Scan for the cell matching the given text and deliver its [X, Y] coordinate at center. 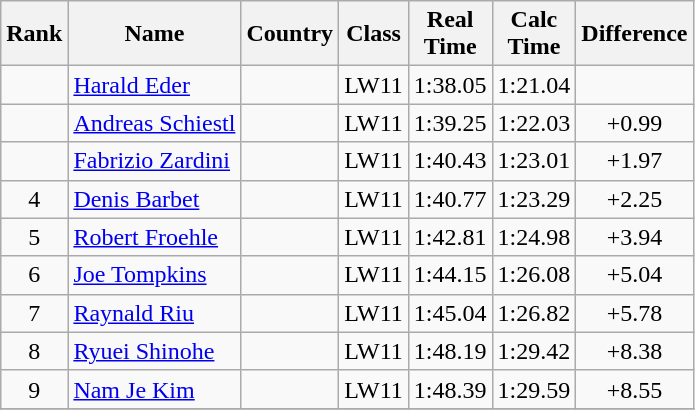
RealTime [450, 34]
5 [34, 237]
Difference [634, 34]
1:38.05 [450, 85]
1:45.04 [450, 313]
+1.97 [634, 161]
+8.38 [634, 351]
+5.04 [634, 275]
1:29.59 [534, 389]
9 [34, 389]
1:24.98 [534, 237]
+5.78 [634, 313]
1:22.03 [534, 123]
Country [290, 34]
1:48.39 [450, 389]
Raynald Riu [154, 313]
1:39.25 [450, 123]
1:26.82 [534, 313]
1:23.01 [534, 161]
1:29.42 [534, 351]
1:42.81 [450, 237]
Ryuei Shinohe [154, 351]
Name [154, 34]
6 [34, 275]
4 [34, 199]
1:40.77 [450, 199]
7 [34, 313]
1:23.29 [534, 199]
Nam Je Kim [154, 389]
1:48.19 [450, 351]
+3.94 [634, 237]
Joe Tompkins [154, 275]
1:21.04 [534, 85]
Class [374, 34]
Denis Barbet [154, 199]
CalcTime [534, 34]
Andreas Schiestl [154, 123]
8 [34, 351]
Fabrizio Zardini [154, 161]
Robert Froehle [154, 237]
+2.25 [634, 199]
+8.55 [634, 389]
1:26.08 [534, 275]
Rank [34, 34]
+0.99 [634, 123]
Harald Eder [154, 85]
1:40.43 [450, 161]
1:44.15 [450, 275]
